Search for the cell housing the specified text and yield its [x, y] center coordinate. 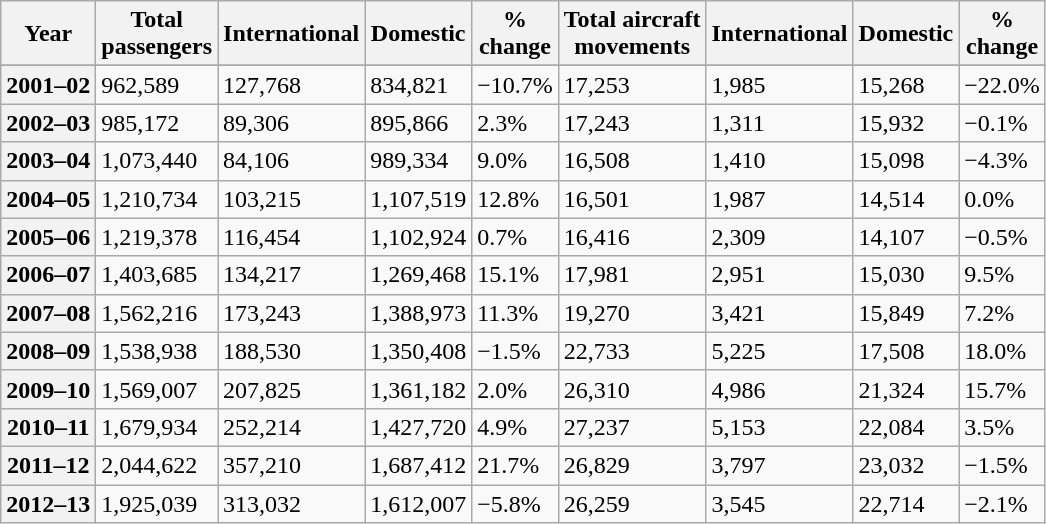
1,361,182 [418, 389]
1,410 [780, 161]
15,932 [906, 123]
17,981 [632, 275]
15,098 [906, 161]
2003–04 [48, 161]
2,951 [780, 275]
116,454 [292, 237]
89,306 [292, 123]
1,403,685 [157, 275]
23,032 [906, 465]
1,687,412 [418, 465]
188,530 [292, 351]
26,259 [632, 503]
989,334 [418, 161]
1,219,378 [157, 237]
−10.7% [516, 85]
22,714 [906, 503]
2006–07 [48, 275]
4.9% [516, 427]
127,768 [292, 85]
207,825 [292, 389]
357,210 [292, 465]
2.3% [516, 123]
−5.8% [516, 503]
2007–08 [48, 313]
21.7% [516, 465]
7.2% [1002, 313]
15.7% [1002, 389]
−0.5% [1002, 237]
173,243 [292, 313]
2,044,622 [157, 465]
962,589 [157, 85]
9.0% [516, 161]
16,501 [632, 199]
27,237 [632, 427]
3,421 [780, 313]
2009–10 [48, 389]
18.0% [1002, 351]
Total aircraftmovements [632, 34]
14,514 [906, 199]
134,217 [292, 275]
1,388,973 [418, 313]
2004–05 [48, 199]
Year [48, 34]
1,107,519 [418, 199]
5,225 [780, 351]
2.0% [516, 389]
1,985 [780, 85]
1,562,216 [157, 313]
17,508 [906, 351]
Totalpassengers [157, 34]
84,106 [292, 161]
1,269,468 [418, 275]
4,986 [780, 389]
1,073,440 [157, 161]
252,214 [292, 427]
2002–03 [48, 123]
14,107 [906, 237]
103,215 [292, 199]
21,324 [906, 389]
9.5% [1002, 275]
3.5% [1002, 427]
3,545 [780, 503]
3,797 [780, 465]
−4.3% [1002, 161]
1,612,007 [418, 503]
1,311 [780, 123]
2001–02 [48, 85]
1,987 [780, 199]
2,309 [780, 237]
1,569,007 [157, 389]
11.3% [516, 313]
2008–09 [48, 351]
1,102,924 [418, 237]
17,243 [632, 123]
16,416 [632, 237]
2011–12 [48, 465]
16,508 [632, 161]
0.0% [1002, 199]
−2.1% [1002, 503]
895,866 [418, 123]
2010–11 [48, 427]
985,172 [157, 123]
22,084 [906, 427]
26,829 [632, 465]
15,030 [906, 275]
5,153 [780, 427]
834,821 [418, 85]
2012–13 [48, 503]
1,925,039 [157, 503]
1,538,938 [157, 351]
12.8% [516, 199]
15,268 [906, 85]
15,849 [906, 313]
1,210,734 [157, 199]
1,679,934 [157, 427]
0.7% [516, 237]
1,427,720 [418, 427]
−0.1% [1002, 123]
2005–06 [48, 237]
313,032 [292, 503]
22,733 [632, 351]
−22.0% [1002, 85]
1,350,408 [418, 351]
15.1% [516, 275]
26,310 [632, 389]
19,270 [632, 313]
17,253 [632, 85]
